Find where the given text appears and provide that cell's center as [x, y] coordinate. 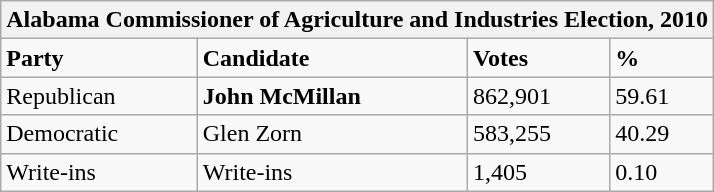
59.61 [662, 96]
Party [99, 58]
Democratic [99, 134]
Votes [538, 58]
Alabama Commissioner of Agriculture and Industries Election, 2010 [358, 20]
1,405 [538, 172]
% [662, 58]
40.29 [662, 134]
Glen Zorn [332, 134]
John McMillan [332, 96]
Candidate [332, 58]
0.10 [662, 172]
862,901 [538, 96]
Republican [99, 96]
583,255 [538, 134]
